Detect which cell encompasses the target text, then output its (X, Y) center coordinate. 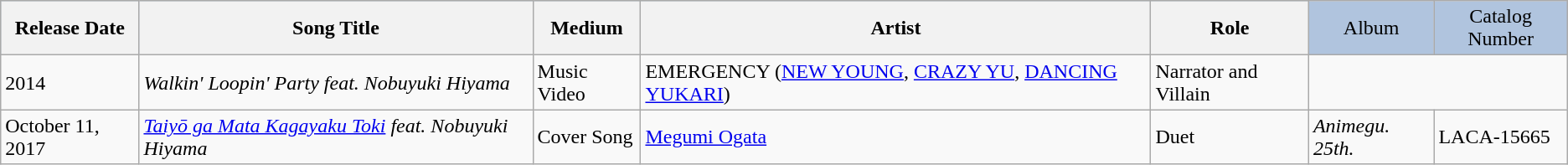
Cover Song (586, 137)
Music Video (586, 82)
Artist (896, 28)
EMERGENCY (NEW YOUNG, CRAZY YU, DANCING YUKARI) (896, 82)
Animegu. 25th. (1371, 137)
October 11, 2017 (70, 137)
LACA-15665 (1501, 137)
Medium (586, 28)
Song Title (336, 28)
Walkin' Loopin' Party feat. Nobuyuki Hiyama (336, 82)
2014 (70, 82)
Catalog Number (1501, 28)
Role (1230, 28)
Duet (1230, 137)
Album (1371, 28)
Release Date (70, 28)
Taiyō ga Mata Kagayaku Toki feat. Nobuyuki Hiyama (336, 137)
Megumi Ogata (896, 137)
Narrator and Villain (1230, 82)
